Scan for the cell matching the given text and deliver its [X, Y] coordinate at center. 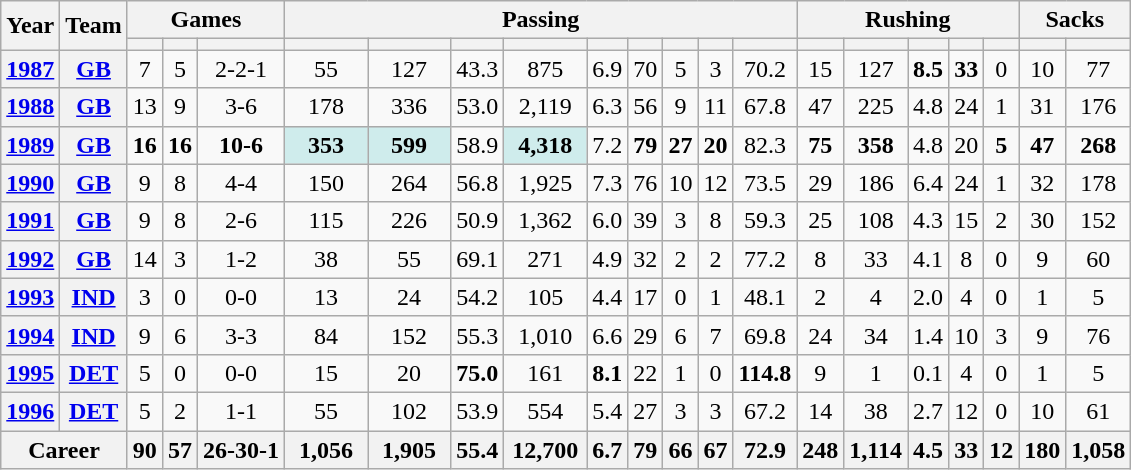
358 [876, 145]
1,362 [546, 221]
75 [820, 145]
108 [876, 221]
50.9 [478, 221]
2.0 [928, 297]
Career [64, 449]
48.1 [765, 297]
2.7 [928, 411]
Games [206, 20]
1992 [30, 259]
56.8 [478, 183]
70 [646, 69]
268 [1098, 145]
1,058 [1098, 449]
59.3 [765, 221]
554 [546, 411]
161 [546, 373]
66 [680, 449]
225 [876, 107]
Year [30, 26]
1991 [30, 221]
Rushing [908, 20]
90 [144, 449]
5.4 [608, 411]
4.9 [608, 259]
75.0 [478, 373]
115 [326, 221]
150 [326, 183]
Team [94, 26]
61 [1098, 411]
56 [646, 107]
Passing [541, 20]
8.1 [608, 373]
2-6 [240, 221]
1-2 [240, 259]
11 [716, 107]
353 [326, 145]
55.3 [478, 335]
1994 [30, 335]
55.4 [478, 449]
69.1 [478, 259]
25 [820, 221]
3-3 [240, 335]
1993 [30, 297]
60 [1098, 259]
875 [546, 69]
248 [820, 449]
84 [326, 335]
2,119 [546, 107]
1990 [30, 183]
6.0 [608, 221]
54.2 [478, 297]
8.5 [928, 69]
1,056 [326, 449]
4.5 [928, 449]
186 [876, 183]
43.3 [478, 69]
1988 [30, 107]
1996 [30, 411]
1,114 [876, 449]
114.8 [765, 373]
7.2 [608, 145]
2-2-1 [240, 69]
1995 [30, 373]
67.8 [765, 107]
6.3 [608, 107]
1,905 [410, 449]
58.9 [478, 145]
176 [1098, 107]
264 [410, 183]
105 [546, 297]
1,925 [546, 183]
67 [716, 449]
4.3 [928, 221]
1.4 [928, 335]
180 [1042, 449]
67.2 [765, 411]
34 [876, 335]
0.1 [928, 373]
70.2 [765, 69]
4.1 [928, 259]
4,318 [546, 145]
1,010 [546, 335]
1987 [30, 69]
271 [546, 259]
6.4 [928, 183]
7.3 [608, 183]
26-30-1 [240, 449]
72.9 [765, 449]
73.5 [765, 183]
6.7 [608, 449]
17 [646, 297]
226 [410, 221]
77.2 [765, 259]
12,700 [546, 449]
4-4 [240, 183]
Sacks [1075, 20]
10-6 [240, 145]
39 [646, 221]
1-1 [240, 411]
30 [1042, 221]
53.9 [478, 411]
3-6 [240, 107]
57 [180, 449]
53.0 [478, 107]
6.6 [608, 335]
336 [410, 107]
31 [1042, 107]
77 [1098, 69]
102 [410, 411]
4.4 [608, 297]
6.9 [608, 69]
599 [410, 145]
22 [646, 373]
82.3 [765, 145]
1989 [30, 145]
69.8 [765, 335]
